Detect which cell encompasses the target text, then output its (X, Y) center coordinate. 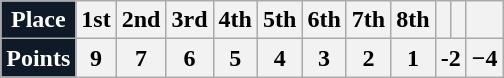
4th (235, 20)
7 (141, 58)
4 (279, 58)
6 (190, 58)
8th (413, 20)
3 (324, 58)
9 (96, 58)
6th (324, 20)
2nd (141, 20)
1st (96, 20)
5 (235, 58)
Points (38, 58)
−4 (484, 58)
Place (38, 20)
-2 (450, 58)
1 (413, 58)
2 (368, 58)
3rd (190, 20)
7th (368, 20)
5th (279, 20)
